For the text-containing cell, return its midpoint in (X, Y) coordinate format. 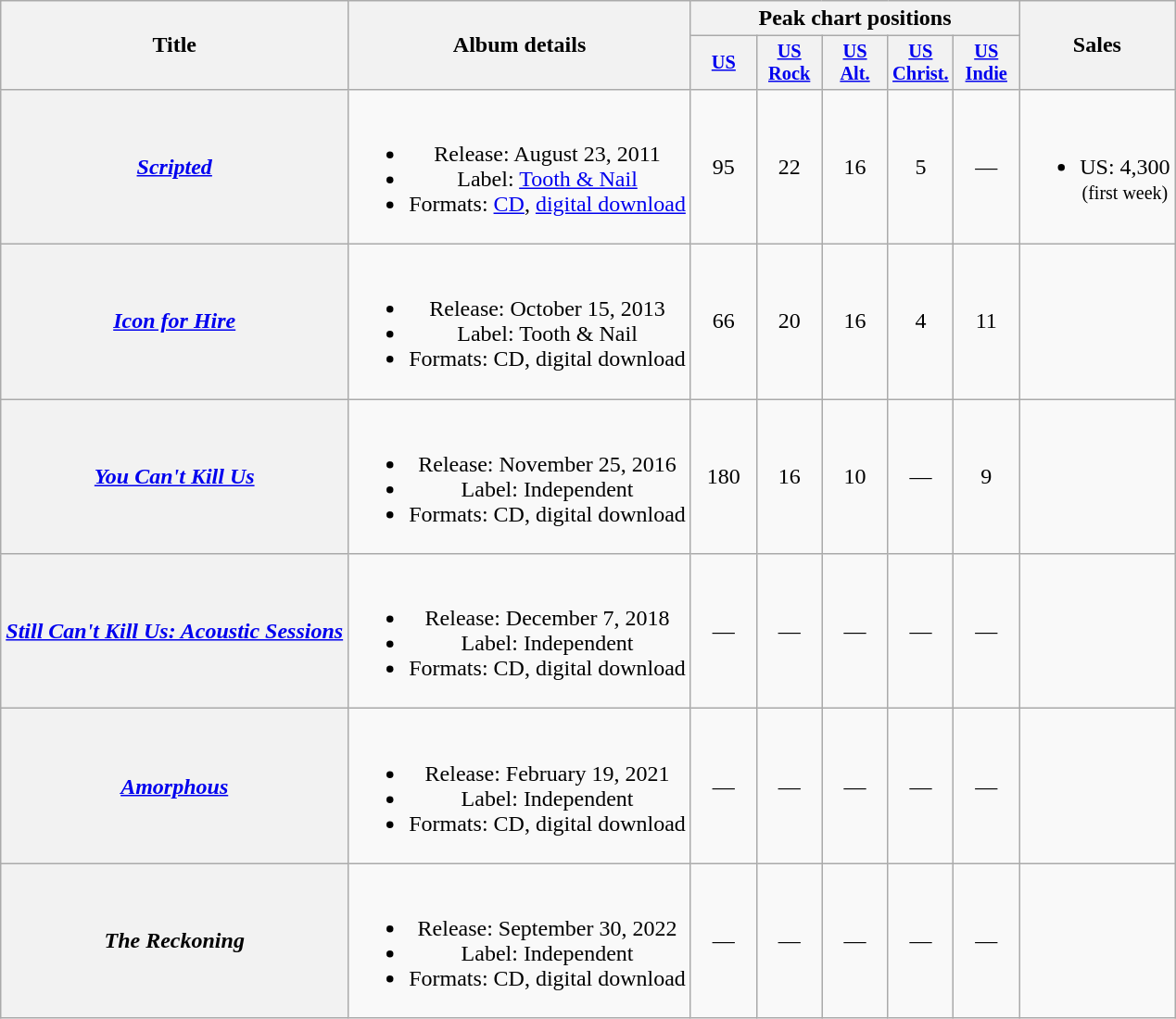
Still Can't Kill Us: Acoustic Sessions (174, 632)
Release: December 7, 2018Label: IndependentFormats: CD, digital download (520, 632)
5 (921, 167)
180 (723, 476)
USIndie (986, 63)
Release: August 23, 2011Label: Tooth & NailFormats: CD, digital download (520, 167)
Scripted (174, 167)
Icon for Hire (174, 322)
You Can't Kill Us (174, 476)
Release: November 25, 2016Label: IndependentFormats: CD, digital download (520, 476)
Sales (1097, 45)
95 (723, 167)
22 (790, 167)
US: 4,300(first week) (1097, 167)
9 (986, 476)
USRock (790, 63)
Release: September 30, 2022Label: IndependentFormats: CD, digital download (520, 941)
USAlt. (854, 63)
Release: October 15, 2013Label: Tooth & NailFormats: CD, digital download (520, 322)
The Reckoning (174, 941)
US (723, 63)
Amorphous (174, 786)
Title (174, 45)
Peak chart positions (854, 19)
4 (921, 322)
66 (723, 322)
20 (790, 322)
USChrist. (921, 63)
11 (986, 322)
Album details (520, 45)
Release: February 19, 2021Label: IndependentFormats: CD, digital download (520, 786)
10 (854, 476)
